Identify which cell holds the provided text, then report its (X, Y) central coordinate. 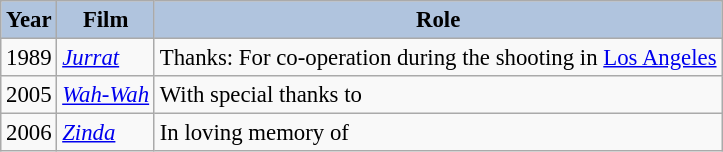
Film (106, 20)
Jurrat (106, 58)
In loving memory of (438, 133)
Zinda (106, 133)
2006 (29, 133)
Thanks: For co-operation during the shooting in Los Angeles (438, 58)
With special thanks to (438, 95)
2005 (29, 95)
Role (438, 20)
Year (29, 20)
1989 (29, 58)
Wah-Wah (106, 95)
